Return (x, y) of the center of cell containing provided text 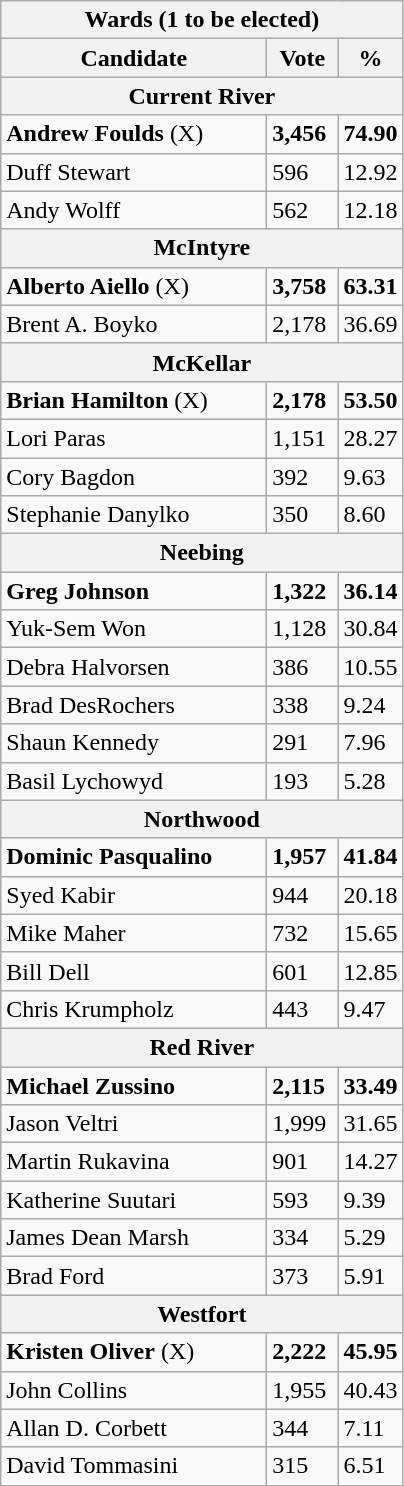
Alberto Aiello (X) (134, 286)
9.24 (370, 705)
% (370, 58)
2,222 (302, 1352)
36.69 (370, 324)
9.47 (370, 1009)
Jason Veltri (134, 1124)
1,999 (302, 1124)
Andrew Foulds (X) (134, 134)
Syed Kabir (134, 895)
2,115 (302, 1085)
McKellar (202, 362)
45.95 (370, 1352)
Vote (302, 58)
3,456 (302, 134)
Brian Hamilton (X) (134, 400)
31.65 (370, 1124)
30.84 (370, 629)
Martin Rukavina (134, 1162)
Katherine Suutari (134, 1200)
9.63 (370, 477)
596 (302, 172)
Brad Ford (134, 1276)
Brad DesRochers (134, 705)
901 (302, 1162)
Current River (202, 96)
15.65 (370, 933)
Basil Lychowyd (134, 781)
732 (302, 933)
Neebing (202, 553)
41.84 (370, 857)
601 (302, 971)
28.27 (370, 438)
Bill Dell (134, 971)
562 (302, 210)
Wards (1 to be elected) (202, 20)
63.31 (370, 286)
Yuk-Sem Won (134, 629)
33.49 (370, 1085)
John Collins (134, 1390)
344 (302, 1428)
350 (302, 515)
12.18 (370, 210)
334 (302, 1238)
Northwood (202, 819)
36.14 (370, 591)
6.51 (370, 1466)
392 (302, 477)
12.85 (370, 971)
593 (302, 1200)
Greg Johnson (134, 591)
10.55 (370, 667)
5.29 (370, 1238)
1,322 (302, 591)
1,957 (302, 857)
74.90 (370, 134)
Stephanie Danylko (134, 515)
193 (302, 781)
Chris Krumpholz (134, 1009)
Lori Paras (134, 438)
Kristen Oliver (X) (134, 1352)
Brent A. Boyko (134, 324)
Red River (202, 1047)
373 (302, 1276)
8.60 (370, 515)
12.92 (370, 172)
Westfort (202, 1314)
1,955 (302, 1390)
Mike Maher (134, 933)
443 (302, 1009)
386 (302, 667)
291 (302, 743)
Shaun Kennedy (134, 743)
40.43 (370, 1390)
1,128 (302, 629)
53.50 (370, 400)
9.39 (370, 1200)
7.96 (370, 743)
14.27 (370, 1162)
Allan D. Corbett (134, 1428)
5.28 (370, 781)
Dominic Pasqualino (134, 857)
Candidate (134, 58)
3,758 (302, 286)
Michael Zussino (134, 1085)
944 (302, 895)
5.91 (370, 1276)
Cory Bagdon (134, 477)
20.18 (370, 895)
James Dean Marsh (134, 1238)
McIntyre (202, 248)
Andy Wolff (134, 210)
1,151 (302, 438)
315 (302, 1466)
David Tommasini (134, 1466)
Duff Stewart (134, 172)
Debra Halvorsen (134, 667)
7.11 (370, 1428)
338 (302, 705)
